Capture the cell that displays the provided text and extract its (X, Y) central coordinate. 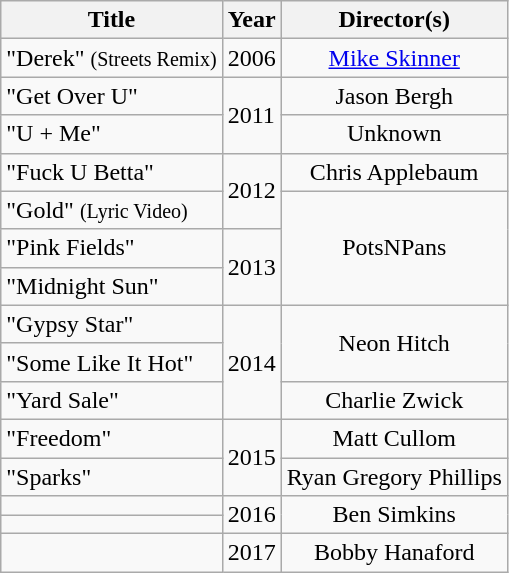
2012 (252, 191)
Year (252, 20)
"Midnight Sun" (112, 286)
PotsNPans (394, 248)
2015 (252, 457)
Ryan Gregory Phillips (394, 477)
"Get Over U" (112, 96)
Ben Simkins (394, 515)
Title (112, 20)
2011 (252, 115)
"Gold" (Lyric Video) (112, 210)
Charlie Zwick (394, 400)
"Sparks" (112, 477)
"Pink Fields" (112, 248)
"Freedom" (112, 438)
"Gypsy Star" (112, 324)
Unknown (394, 134)
"Yard Sale" (112, 400)
Neon Hitch (394, 343)
2014 (252, 362)
2016 (252, 515)
2013 (252, 267)
Director(s) (394, 20)
"Derek" (Streets Remix) (112, 58)
"U + Me" (112, 134)
Jason Bergh (394, 96)
Bobby Hanaford (394, 553)
2006 (252, 58)
Mike Skinner (394, 58)
"Some Like It Hot" (112, 362)
2017 (252, 553)
"Fuck U Betta" (112, 172)
Matt Cullom (394, 438)
Chris Applebaum (394, 172)
